From the cell containing the given text, extract its center point as (X, Y) coordinate. 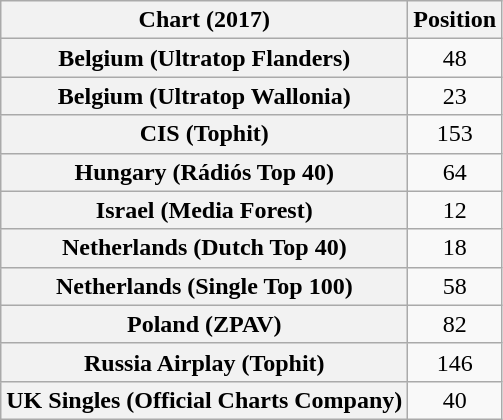
23 (455, 96)
48 (455, 58)
Russia Airplay (Tophit) (204, 362)
Netherlands (Dutch Top 40) (204, 248)
153 (455, 134)
Belgium (Ultratop Wallonia) (204, 96)
18 (455, 248)
146 (455, 362)
Belgium (Ultratop Flanders) (204, 58)
58 (455, 286)
12 (455, 210)
Israel (Media Forest) (204, 210)
Chart (2017) (204, 20)
64 (455, 172)
Netherlands (Single Top 100) (204, 286)
UK Singles (Official Charts Company) (204, 400)
Poland (ZPAV) (204, 324)
Position (455, 20)
Hungary (Rádiós Top 40) (204, 172)
40 (455, 400)
82 (455, 324)
CIS (Tophit) (204, 134)
